Provide the [X, Y] coordinate of the cell's center where the given text is located.  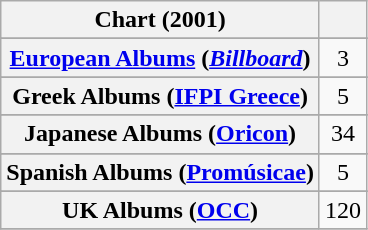
UK Albums (OCC) [160, 210]
Chart (2001) [160, 20]
Japanese Albums (Oricon) [160, 134]
Spanish Albums (Promúsicae) [160, 172]
Greek Albums (IFPI Greece) [160, 96]
European Albums (Billboard) [160, 58]
34 [342, 134]
3 [342, 58]
120 [342, 210]
